Pinpoint the cell where the given text exists, returning its (X, Y) midpoint coordinate. 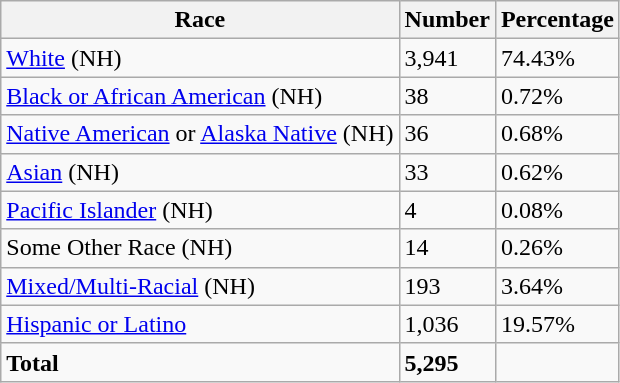
Race (200, 20)
Hispanic or Latino (200, 324)
1,036 (447, 324)
0.08% (557, 210)
Black or African American (NH) (200, 96)
Percentage (557, 20)
38 (447, 96)
Number (447, 20)
33 (447, 172)
0.26% (557, 248)
5,295 (447, 362)
19.57% (557, 324)
36 (447, 134)
0.62% (557, 172)
Native American or Alaska Native (NH) (200, 134)
0.68% (557, 134)
White (NH) (200, 58)
Pacific Islander (NH) (200, 210)
0.72% (557, 96)
4 (447, 210)
3,941 (447, 58)
Mixed/Multi-Racial (NH) (200, 286)
Asian (NH) (200, 172)
3.64% (557, 286)
Some Other Race (NH) (200, 248)
Total (200, 362)
74.43% (557, 58)
14 (447, 248)
193 (447, 286)
